From the cell containing the given text, extract its center point as (x, y) coordinate. 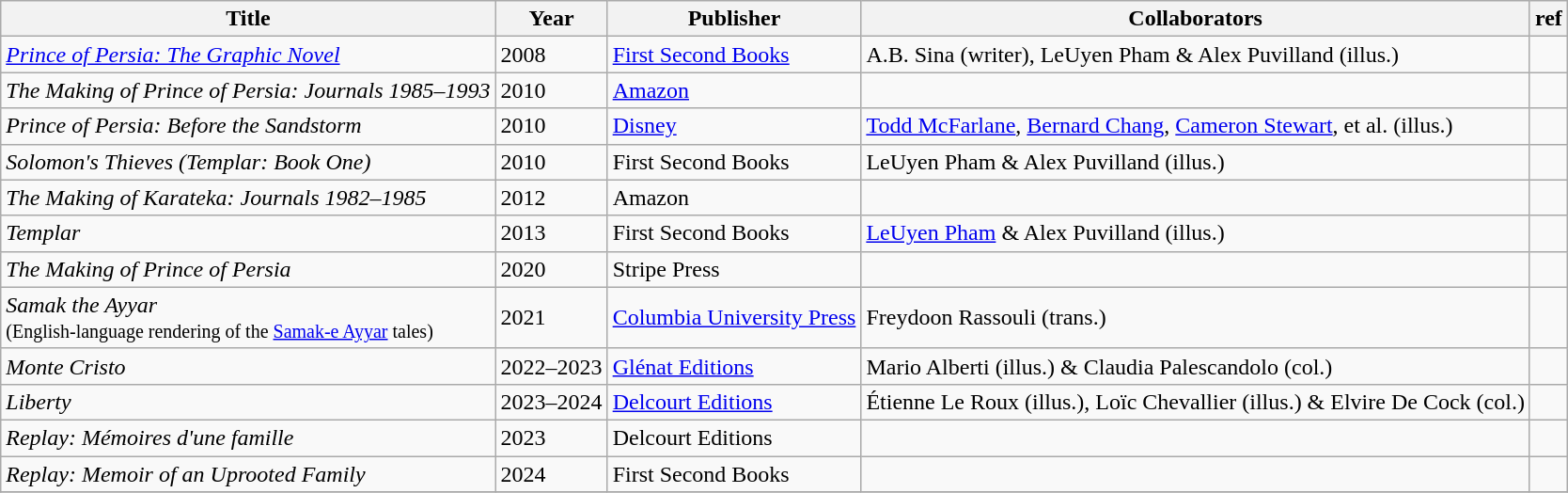
Prince of Persia: The Graphic Novel (248, 55)
2013 (551, 233)
Glénat Editions (734, 366)
Monte Cristo (248, 366)
The Making of Karateka: Journals 1982–1985 (248, 198)
2022–2023 (551, 366)
Solomon's Thieves (Templar: Book One) (248, 162)
Disney (734, 126)
Replay: Mémoires d'une famille (248, 437)
The Making of Prince of Persia (248, 269)
2012 (551, 198)
Liberty (248, 402)
2020 (551, 269)
Freydoon Rassouli (trans.) (1196, 318)
2008 (551, 55)
Stripe Press (734, 269)
Columbia University Press (734, 318)
Templar (248, 233)
A.B. Sina (writer), LeUyen Pham & Alex Puvilland (illus.) (1196, 55)
Replay: Memoir of an Uprooted Family (248, 473)
Étienne Le Roux (illus.), Loïc Chevallier (illus.) & Elvire De Cock (col.) (1196, 402)
Mario Alberti (illus.) & Claudia Palescandolo (col.) (1196, 366)
2023 (551, 437)
Todd McFarlane, Bernard Chang, Cameron Stewart, et al. (illus.) (1196, 126)
Year (551, 19)
The Making of Prince of Persia: Journals 1985–1993 (248, 90)
2024 (551, 473)
Samak the Ayyar(English-language rendering of the Samak-e Ayyar tales) (248, 318)
Publisher (734, 19)
2021 (551, 318)
Collaborators (1196, 19)
ref (1548, 19)
2023–2024 (551, 402)
Title (248, 19)
Prince of Persia: Before the Sandstorm (248, 126)
